Output the [X, Y] coordinate of the center of the cell containing the given text.  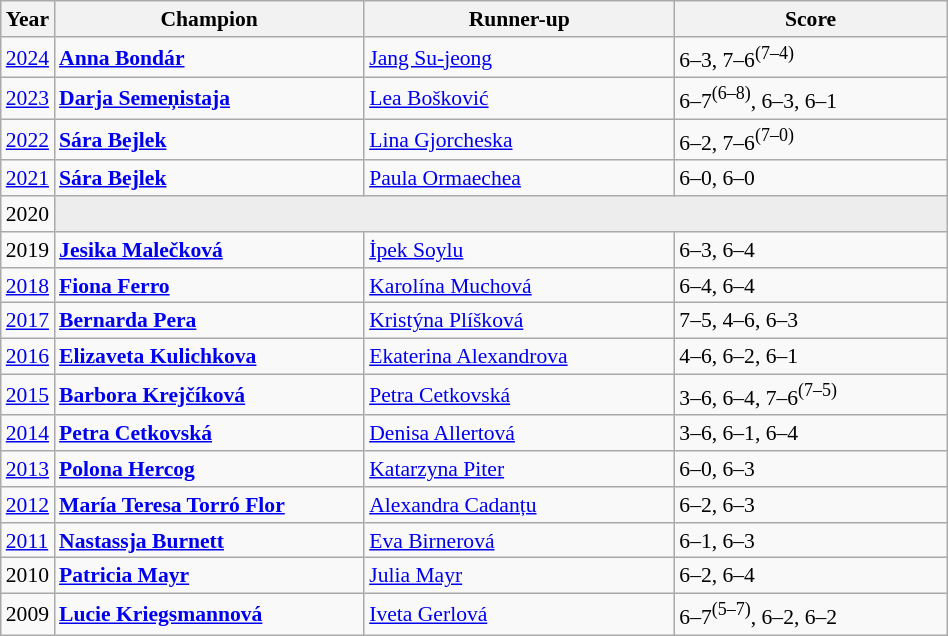
Ekaterina Alexandrova [519, 357]
6–7(5–7), 6–2, 6–2 [810, 614]
2012 [28, 505]
Kristýna Plíšková [519, 321]
Patricia Mayr [209, 576]
Julia Mayr [519, 576]
Jang Su-jeong [519, 58]
2019 [28, 250]
Score [810, 19]
Champion [209, 19]
Karolína Muchová [519, 286]
Fiona Ferro [209, 286]
Iveta Gerlová [519, 614]
Lina Gjorcheska [519, 140]
6–4, 6–4 [810, 286]
Year [28, 19]
Elizaveta Kulichkova [209, 357]
3–6, 6–4, 7–6(7–5) [810, 394]
6–2, 7–6(7–0) [810, 140]
2024 [28, 58]
2020 [28, 214]
Alexandra Cadanțu [519, 505]
2011 [28, 541]
Darja Semeņistaja [209, 98]
Katarzyna Piter [519, 469]
2014 [28, 434]
Runner-up [519, 19]
María Teresa Torró Flor [209, 505]
2021 [28, 179]
2010 [28, 576]
3–6, 6–1, 6–4 [810, 434]
6–3, 6–4 [810, 250]
2016 [28, 357]
Nastassja Burnett [209, 541]
Lucie Kriegsmannová [209, 614]
6–0, 6–3 [810, 469]
6–2, 6–3 [810, 505]
2023 [28, 98]
Jesika Malečková [209, 250]
Paula Ormaechea [519, 179]
2013 [28, 469]
6–0, 6–0 [810, 179]
4–6, 6–2, 6–1 [810, 357]
2009 [28, 614]
Bernarda Pera [209, 321]
Eva Birnerová [519, 541]
Barbora Krejčíková [209, 394]
6–3, 7–6(7–4) [810, 58]
7–5, 4–6, 6–3 [810, 321]
2017 [28, 321]
6–1, 6–3 [810, 541]
6–2, 6–4 [810, 576]
2015 [28, 394]
Polona Hercog [209, 469]
Denisa Allertová [519, 434]
2022 [28, 140]
Lea Bošković [519, 98]
İpek Soylu [519, 250]
2018 [28, 286]
6–7(6–8), 6–3, 6–1 [810, 98]
Anna Bondár [209, 58]
